For the text-containing cell, return its midpoint in [X, Y] coordinate format. 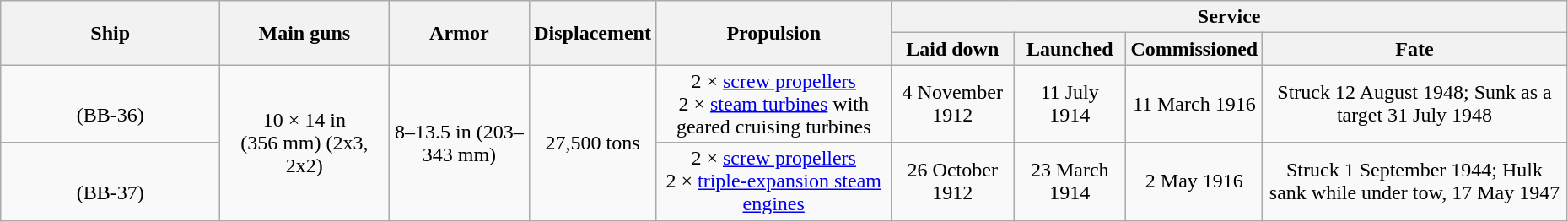
2 × screw propellers2 × triple-expansion steam engines [773, 181]
Struck 1 September 1944; Hulk sank while under tow, 17 May 1947 [1415, 181]
11 March 1916 [1194, 104]
2 × screw propellers2 × steam turbines with geared cruising turbines [773, 104]
Struck 12 August 1948; Sunk as a target 31 July 1948 [1415, 104]
11 July 1914 [1070, 104]
(BB-37) [110, 181]
27,500 tons [593, 143]
26 October 1912 [953, 181]
Main guns [304, 33]
(BB-36) [110, 104]
Propulsion [773, 33]
Commissioned [1194, 49]
8–13.5 in (203–343 mm) [459, 143]
Displacement [593, 33]
23 March 1914 [1070, 181]
10 × 14 in (356 mm) (2x3, 2x2) [304, 143]
Launched [1070, 49]
4 November 1912 [953, 104]
Armor [459, 33]
Fate [1415, 49]
Service [1229, 17]
Laid down [953, 49]
Ship [110, 33]
2 May 1916 [1194, 181]
